Capture the cell that displays the provided text and extract its (X, Y) central coordinate. 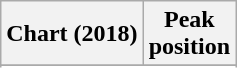
Chart (2018) (72, 34)
Peakposition (189, 34)
